Pinpoint the cell where the given text exists, returning its (x, y) midpoint coordinate. 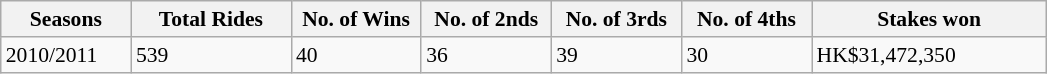
39 (616, 55)
Total Rides (211, 19)
No. of Wins (356, 19)
No. of 4ths (746, 19)
HK$31,472,350 (930, 55)
No. of 3rds (616, 19)
36 (486, 55)
30 (746, 55)
Stakes won (930, 19)
No. of 2nds (486, 19)
2010/2011 (66, 55)
Seasons (66, 19)
539 (211, 55)
40 (356, 55)
